Search for the cell housing the specified text and yield its (X, Y) center coordinate. 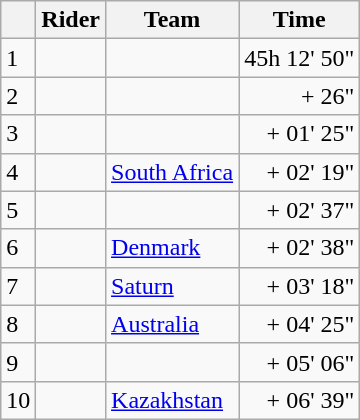
+ 02' 38" (300, 248)
Rider (71, 20)
10 (18, 400)
45h 12' 50" (300, 58)
6 (18, 248)
+ 01' 25" (300, 134)
7 (18, 286)
+ 26" (300, 96)
1 (18, 58)
9 (18, 362)
Time (300, 20)
+ 04' 25" (300, 324)
+ 03' 18" (300, 286)
South Africa (172, 172)
2 (18, 96)
+ 02' 19" (300, 172)
Saturn (172, 286)
+ 06' 39" (300, 400)
5 (18, 210)
+ 05' 06" (300, 362)
8 (18, 324)
Kazakhstan (172, 400)
Denmark (172, 248)
3 (18, 134)
Team (172, 20)
4 (18, 172)
+ 02' 37" (300, 210)
Australia (172, 324)
